Locate the cell with the specified text and output its (x, y) center coordinate. 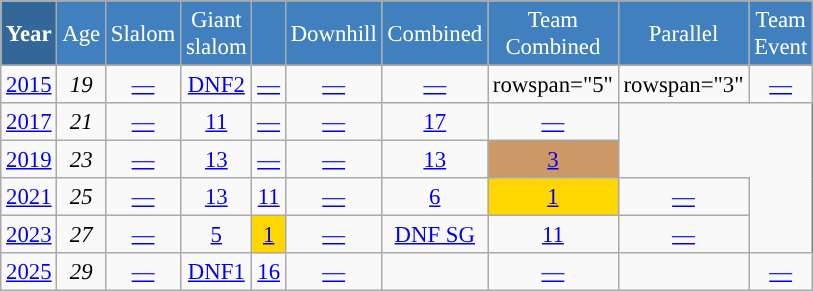
DNF SG (435, 235)
Year (29, 34)
25 (82, 197)
DNF2 (216, 85)
rowspan="5" (554, 85)
Team Event (781, 34)
19 (82, 85)
6 (435, 197)
27 (82, 235)
2019 (29, 160)
21 (82, 122)
5 (216, 235)
Age (82, 34)
17 (435, 122)
2021 (29, 197)
Downhill (334, 34)
23 (82, 160)
2015 (29, 85)
Combined (435, 34)
Giantslalom (216, 34)
2017 (29, 122)
Parallel (684, 34)
rowspan="3" (684, 85)
Slalom (142, 34)
2023 (29, 235)
TeamCombined (554, 34)
3 (554, 160)
